Detect which cell encompasses the target text, then output its [x, y] center coordinate. 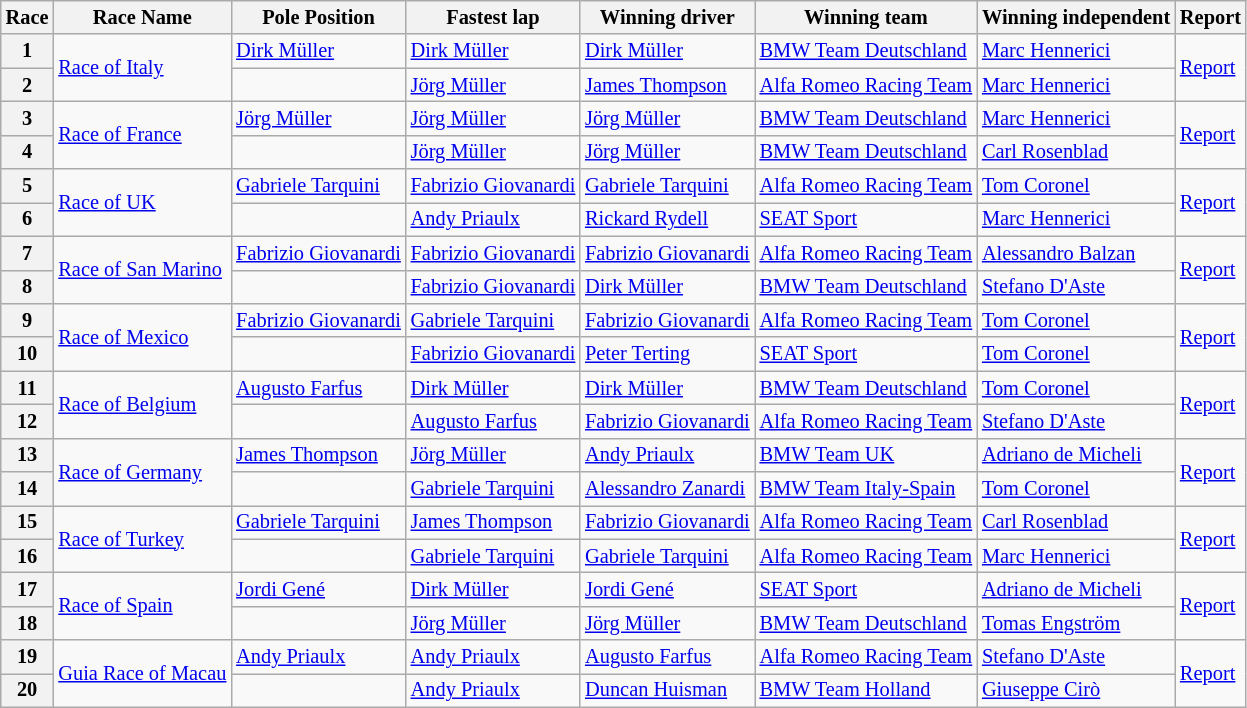
5 [28, 186]
Rickard Rydell [667, 219]
Tomas Engström [1076, 623]
Alessandro Zanardi [667, 489]
Race of Germany [142, 472]
Race of San Marino [142, 270]
Alessandro Balzan [1076, 253]
Race Name [142, 17]
6 [28, 219]
Duncan Huisman [667, 690]
7 [28, 253]
Guia Race of Macau [142, 674]
Pole Position [318, 17]
1 [28, 51]
Race of UK [142, 202]
14 [28, 489]
13 [28, 455]
Giuseppe Cirò [1076, 690]
8 [28, 287]
BMW Team Italy-Spain [866, 489]
20 [28, 690]
3 [28, 118]
11 [28, 388]
10 [28, 354]
Race of Belgium [142, 404]
Winning driver [667, 17]
18 [28, 623]
15 [28, 522]
Peter Terting [667, 354]
9 [28, 320]
Race of Turkey [142, 538]
Winning independent [1076, 17]
17 [28, 589]
Race [28, 17]
Race of Mexico [142, 336]
Race of Italy [142, 68]
4 [28, 152]
Fastest lap [493, 17]
BMW Team UK [866, 455]
12 [28, 421]
19 [28, 657]
BMW Team Holland [866, 690]
Race of France [142, 134]
Winning team [866, 17]
16 [28, 556]
2 [28, 85]
Race of Spain [142, 606]
